Output the [X, Y] coordinate of the center of the cell containing the given text.  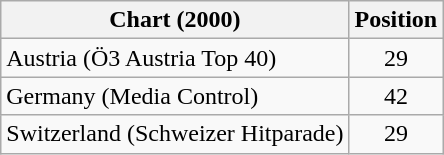
Chart (2000) [175, 20]
Switzerland (Schweizer Hitparade) [175, 134]
Germany (Media Control) [175, 96]
Position [396, 20]
42 [396, 96]
Austria (Ö3 Austria Top 40) [175, 58]
